Extract the (X, Y) coordinate from the center of the cell holding the provided text.  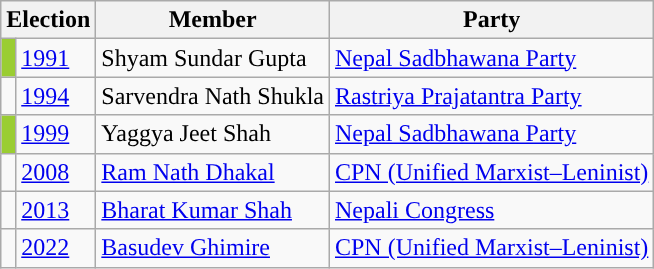
2022 (56, 248)
Ram Nath Dhakal (213, 172)
Member (213, 20)
Party (491, 20)
1994 (56, 96)
Nepali Congress (491, 210)
Election (48, 20)
1999 (56, 134)
2013 (56, 210)
1991 (56, 58)
Rastriya Prajatantra Party (491, 96)
Yaggya Jeet Shah (213, 134)
Basudev Ghimire (213, 248)
Sarvendra Nath Shukla (213, 96)
Shyam Sundar Gupta (213, 58)
Bharat Kumar Shah (213, 210)
2008 (56, 172)
